Return the [x, y] coordinate for the center point of the cell that contains the specified text.  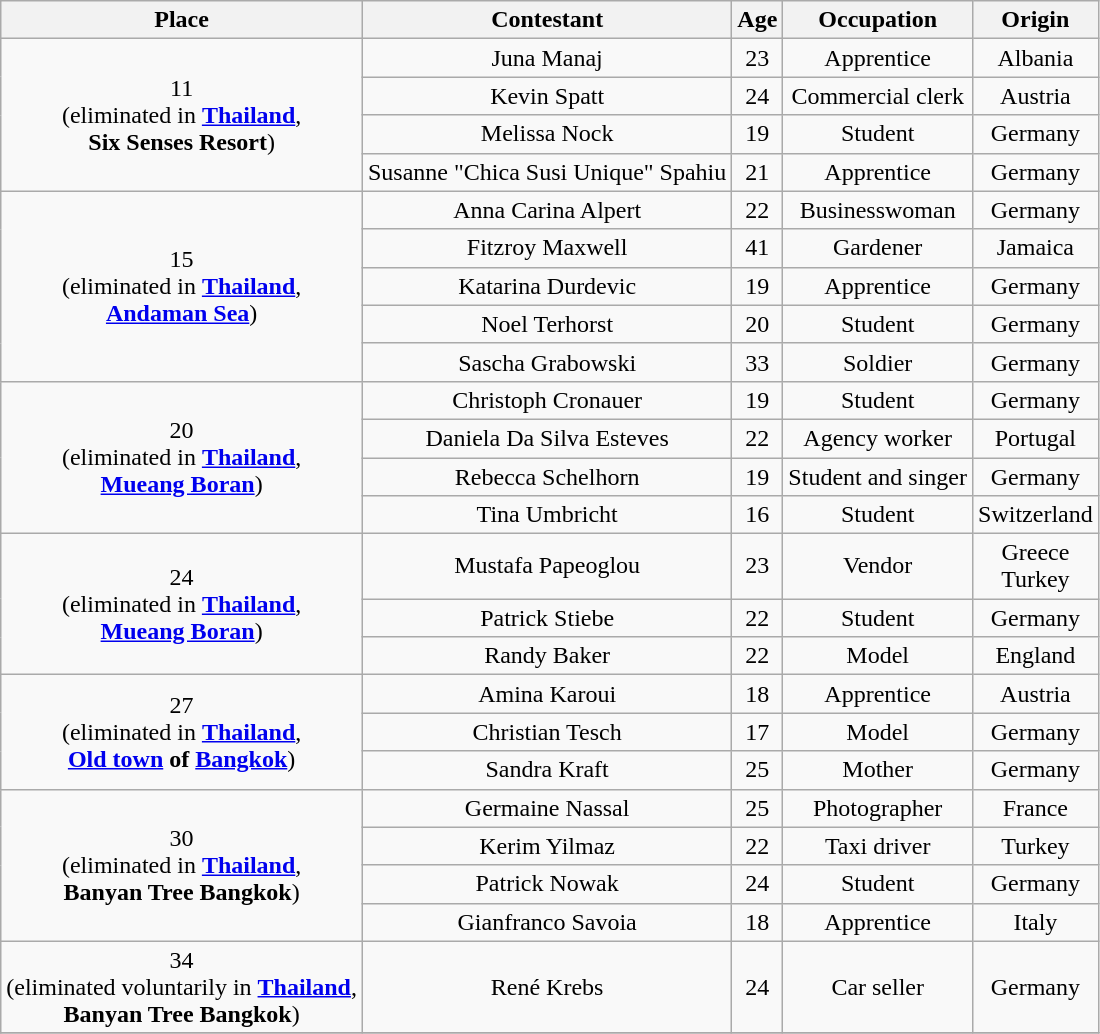
Occupation [878, 20]
Place [182, 20]
Patrick Stiebe [546, 618]
Sandra Kraft [546, 770]
20 (eliminated in Thailand, Mueang Boran) [182, 457]
Albania [1036, 58]
Randy Baker [546, 656]
Kerim Yilmaz [546, 846]
Agency worker [878, 438]
Fitzroy Maxwell [546, 248]
Turkey [1036, 846]
Portugal [1036, 438]
Anna Carina Alpert [546, 210]
Tina Umbricht [546, 515]
Student and singer [878, 477]
GreeceTurkey [1036, 566]
20 [758, 324]
Taxi driver [878, 846]
Photographer [878, 808]
Germaine Nassal [546, 808]
René Krebs [546, 987]
Rebecca Schelhorn [546, 477]
England [1036, 656]
33 [758, 362]
Gardener [878, 248]
Gianfranco Savoia [546, 922]
30 (eliminated in Thailand, Banyan Tree Bangkok) [182, 865]
Sascha Grabowski [546, 362]
Mustafa Papeoglou [546, 566]
Juna Manaj [546, 58]
16 [758, 515]
34 (eliminated voluntarily in Thailand, Banyan Tree Bangkok) [182, 987]
Businesswoman [878, 210]
27 (eliminated in Thailand, Old town of Bangkok) [182, 732]
Noel Terhorst [546, 324]
Car seller [878, 987]
Patrick Nowak [546, 884]
Soldier [878, 362]
France [1036, 808]
17 [758, 732]
Christian Tesch [546, 732]
15 (eliminated in Thailand, Andaman Sea) [182, 286]
Kevin Spatt [546, 96]
Susanne "Chica Susi Unique" Spahiu [546, 172]
Contestant [546, 20]
Vendor [878, 566]
Jamaica [1036, 248]
Commercial clerk [878, 96]
21 [758, 172]
Christoph Cronauer [546, 400]
Origin [1036, 20]
Mother [878, 770]
41 [758, 248]
Age [758, 20]
Melissa Nock [546, 134]
Katarina Durdevic [546, 286]
Amina Karoui [546, 694]
Italy [1036, 922]
24 (eliminated in Thailand, Mueang Boran) [182, 604]
11 (eliminated in Thailand, Six Senses Resort) [182, 115]
Switzerland [1036, 515]
Daniela Da Silva Esteves [546, 438]
